Search for the cell housing the specified text and yield its [x, y] center coordinate. 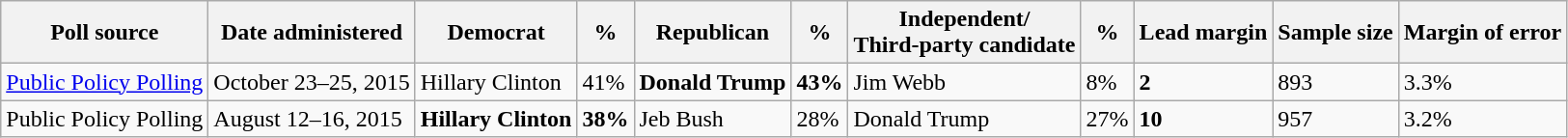
10 [1203, 119]
Republican [712, 33]
957 [1335, 119]
Sample size [1335, 33]
41% [606, 82]
43% [820, 82]
October 23–25, 2015 [312, 82]
Poll source [104, 33]
Independent/Third-party candidate [965, 33]
27% [1108, 119]
Democrat [496, 33]
2 [1203, 82]
3.2% [1482, 119]
38% [606, 119]
Date administered [312, 33]
Lead margin [1203, 33]
Margin of error [1482, 33]
893 [1335, 82]
28% [820, 119]
8% [1108, 82]
Jim Webb [965, 82]
3.3% [1482, 82]
Jeb Bush [712, 119]
August 12–16, 2015 [312, 119]
